Scan for the cell matching the given text and deliver its [x, y] coordinate at center. 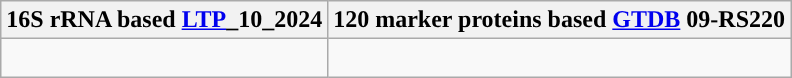
120 marker proteins based GTDB 09-RS220 [560, 20]
16S rRNA based LTP_10_2024 [164, 20]
